Locate the cell with the specified text and output its (X, Y) center coordinate. 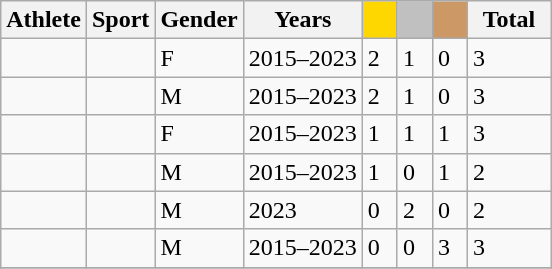
Years (302, 20)
Total (510, 20)
2023 (302, 210)
Sport (120, 20)
Gender (199, 20)
Athlete (44, 20)
